Capture the cell that displays the provided text and extract its (x, y) central coordinate. 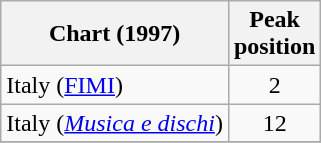
Italy (FIMI) (115, 85)
Chart (1997) (115, 34)
12 (274, 123)
Peakposition (274, 34)
2 (274, 85)
Italy (Musica e dischi) (115, 123)
